Detect which cell encompasses the target text, then output its (x, y) center coordinate. 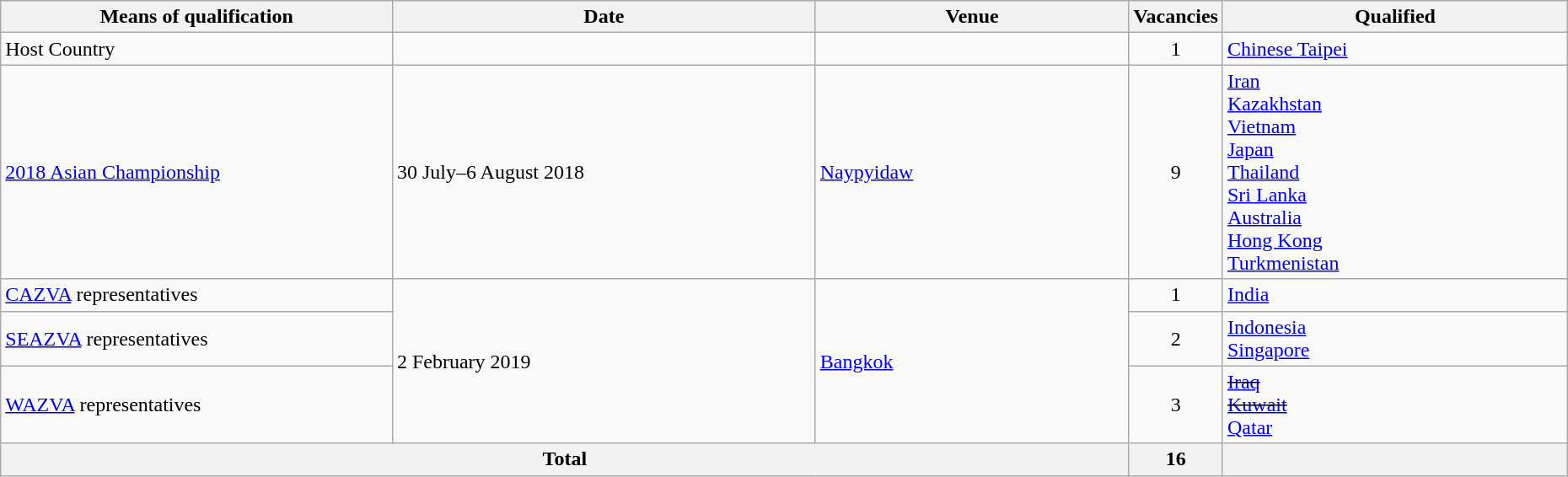
16 (1176, 459)
Qualified (1394, 17)
2 (1176, 339)
9 (1176, 172)
Vacancies (1176, 17)
Host Country (197, 49)
Date (604, 17)
CAZVA representatives (197, 295)
Iran Kazakhstan Vietnam Japan Thailand Sri Lanka Australia Hong Kong Turkmenistan (1394, 172)
Venue (972, 17)
WAZVA representatives (197, 405)
Iraq Kuwait Qatar (1394, 405)
3 (1176, 405)
Indonesia Singapore (1394, 339)
Naypyidaw (972, 172)
Total (565, 459)
SEAZVA representatives (197, 339)
2018 Asian Championship (197, 172)
Bangkok (972, 361)
Chinese Taipei (1394, 49)
Means of qualification (197, 17)
2 February 2019 (604, 361)
India (1394, 295)
30 July–6 August 2018 (604, 172)
